Find where the given text appears and provide that cell's center as [X, Y] coordinate. 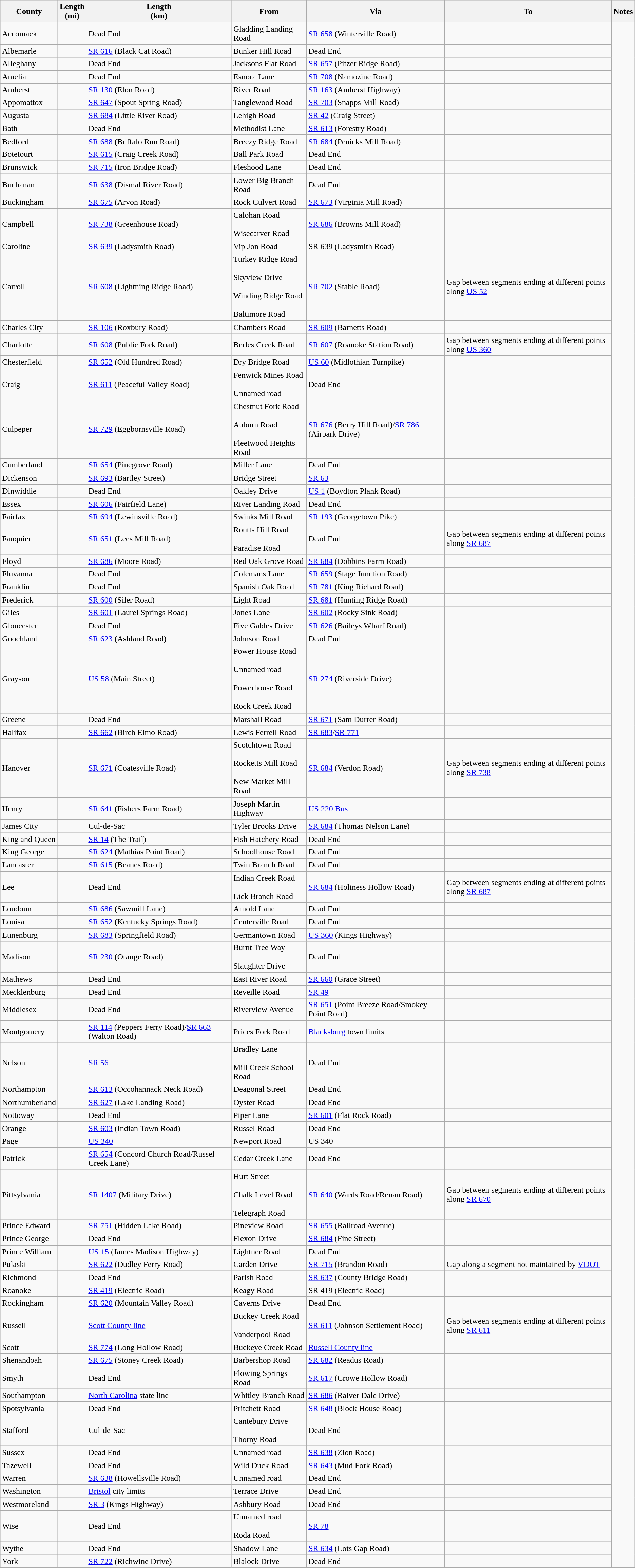
Esnora Lane [269, 77]
SR 617 (Crowe Hollow Road) [376, 1378]
Loudoun [29, 909]
SR 693 (Bartley Street) [159, 478]
US 15 (James Madison Highway) [159, 1252]
SR 651 (Point Breeze Road/Smokey Point Road) [376, 1010]
Hanover [29, 768]
Alleghany [29, 64]
SR 738 (Greenhouse Road) [159, 224]
Essex [29, 504]
Cantebury DriveThorny Road [269, 1430]
SR 78 [376, 1526]
Johnson Road [269, 639]
Jones Lane [269, 613]
Campbell [29, 224]
SR 688 (Buffalo Run Road) [159, 141]
Franklin [29, 587]
SR 63 [376, 478]
Whitley Branch Road [269, 1395]
SR 694 (Lewinsville Road) [159, 517]
US 220 Bus [376, 809]
King George [29, 852]
Craig [29, 384]
Rockingham [29, 1303]
From [269, 12]
Washington [29, 1491]
SR 613 (Forestry Road) [376, 128]
Gladding Landing Road [269, 33]
Calohan RoadWisecarver Road [269, 224]
Lightner Road [269, 1252]
Grayson [29, 679]
Length(km) [159, 12]
SR 638 (Dismal River Road) [159, 185]
Russel Road [269, 1128]
Middlesex [29, 1010]
Riverview Avenue [269, 1010]
County [29, 12]
Red Oak Grove Road [269, 561]
SR 600 (Siler Road) [159, 600]
SR 671 (Sam Durrer Road) [376, 719]
SR 684 (Little River Road) [159, 115]
SR 729 (Eggbornsville Road) [159, 429]
Northampton [29, 1089]
SR 657 (Pitzer Ridge Road) [376, 64]
SR 781 (King Richard Road) [376, 587]
York [29, 1561]
Colemans Lane [269, 574]
SR 686 (Raiver Dale Drive) [376, 1395]
Hurt StreetChalk Level RoadTelegraph Road [269, 1195]
SR 114 (Peppers Ferry Road)/SR 663 (Walton Road) [159, 1031]
SR 684 (Holiness Hollow Road) [376, 887]
SR 602 (Rocky Sink Road) [376, 613]
Henry [29, 809]
King and Queen [29, 839]
SR 660 (Grace Street) [376, 979]
Lee [29, 887]
SR 607 (Roanoke Station Road) [376, 345]
Culpeper [29, 429]
Indian Creek RoadLick Branch Road [269, 887]
Carden Drive [269, 1265]
SR 715 (Iron Bridge Road) [159, 167]
Mecklenburg [29, 992]
Shenandoah [29, 1360]
SR 715 (Brandon Road) [376, 1265]
River Road [269, 90]
Gap between segments ending at different points along SR 670 [528, 1195]
Patrick [29, 1158]
Buckeye Creek Road [269, 1347]
SR 615 (Beanes Road) [159, 865]
Pittsylvania [29, 1195]
Augusta [29, 115]
SR 676 (Berry Hill Road)/SR 786 (Airpark Drive) [376, 429]
Chestnut Fork RoadAuburn RoadFleetwood Heights Road [269, 429]
Gap between segments ending at different points along US 52 [528, 287]
SR 652 (Kentucky Springs Road) [159, 922]
SR 627 (Lake Landing Road) [159, 1102]
Pulaski [29, 1265]
SR 651 (Lees Mill Road) [159, 539]
Brunswick [29, 167]
SR 675 (Arvon Road) [159, 202]
Oyster Road [269, 1102]
Wythe [29, 1548]
Smyth [29, 1378]
SR 615 (Craig Creek Road) [159, 154]
Accomack [29, 33]
Germantown Road [269, 935]
Buckey Creek RoadVanderpool Road [269, 1325]
Louisa [29, 922]
Page [29, 1141]
Scott [29, 1347]
North Carolina state line [159, 1395]
SR 14 (The Trail) [159, 839]
SR 774 (Long Hollow Road) [159, 1347]
Fauquier [29, 539]
Botetourt [29, 154]
Caverns Drive [269, 1303]
Roanoke [29, 1290]
Lancaster [29, 865]
Dry Bridge Road [269, 362]
SR 130 (Elon Road) [159, 90]
Methodist Lane [269, 128]
Gap between segments ending at different points along SR 611 [528, 1325]
SR 634 (Lots Gap Road) [376, 1548]
SR 106 (Roxbury Road) [159, 327]
Pritchett Road [269, 1408]
Appomattox [29, 103]
Spanish Oak Road [269, 587]
Bunker Hill Road [269, 51]
Lower Big Branch Road [269, 185]
SR 641 (Fishers Farm Road) [159, 809]
Ball Park Road [269, 154]
Lehigh Road [269, 115]
SR 681 (Hunting Ridge Road) [376, 600]
SR 49 [376, 992]
Floyd [29, 561]
Amelia [29, 77]
Chambers Road [269, 327]
US 1 (Boydton Plank Road) [376, 491]
Routts Hill RoadParadise Road [269, 539]
Bath [29, 128]
SR 686 (Browns Mill Road) [376, 224]
SR 671 (Coatesville Road) [159, 768]
Amherst [29, 90]
Pineview Road [269, 1226]
SR 1407 (Military Drive) [159, 1195]
SR 609 (Barnetts Road) [376, 327]
Marshall Road [269, 719]
Miller Lane [269, 465]
Lewis Ferrell Road [269, 732]
SR 702 (Stable Road) [376, 287]
Charles City [29, 327]
SR 654 (Pinegrove Road) [159, 465]
Chesterfield [29, 362]
SR 42 (Craig Street) [376, 115]
Flexon Drive [269, 1239]
SR 654 (Concord Church Road/Russel Creek Lane) [159, 1158]
Buckingham [29, 202]
Joseph Martin Highway [269, 809]
SR 655 (Railroad Avenue) [376, 1226]
Twin Branch Road [269, 865]
Barbershop Road [269, 1360]
Length(mi) [72, 12]
Notes [623, 12]
Centerville Road [269, 922]
Berles Creek Road [269, 345]
Spotsylvania [29, 1408]
Unnamed roadRoda Road [269, 1526]
Blacksburg town limits [376, 1031]
Ashbury Road [269, 1504]
Dinwiddie [29, 491]
Warren [29, 1478]
Oakley Drive [269, 491]
SR 708 (Namozine Road) [376, 77]
Flowing Springs Road [269, 1378]
Sussex [29, 1452]
Goochland [29, 639]
Keagy Road [269, 1290]
Deagonal Street [269, 1089]
Cedar Creek Lane [269, 1158]
Swinks Mill Road [269, 517]
Wild Duck Road [269, 1465]
SR 684 (Fine Street) [376, 1239]
SR 662 (Birch Elmo Road) [159, 732]
Prince William [29, 1252]
SR 606 (Fairfield Lane) [159, 504]
Tanglewood Road [269, 103]
Gap along a segment not maintained by VDOT [528, 1265]
SR 637 (County Bridge Road) [376, 1277]
Southampton [29, 1395]
SR 626 (Baileys Wharf Road) [376, 626]
SR 608 (Lightning Ridge Road) [159, 287]
SR 675 (Stoney Creek Road) [159, 1360]
Stafford [29, 1430]
Vip Jon Road [269, 246]
Burnt Tree WaySlaughter Drive [269, 957]
Tyler Brooks Drive [269, 826]
SR 643 (Mud Fork Road) [376, 1465]
Richmond [29, 1277]
Tazewell [29, 1465]
Prices Fork Road [269, 1031]
Greene [29, 719]
Fairfax [29, 517]
Scott County line [159, 1325]
SR 684 (Verdon Road) [376, 768]
SR 640 (Wards Road/Renan Road) [376, 1195]
SR 608 (Public Fork Road) [159, 345]
SR 3 (Kings Highway) [159, 1504]
SR 684 (Dobbins Farm Road) [376, 561]
River Landing Road [269, 504]
Caroline [29, 246]
Five Gables Drive [269, 626]
Bradley LaneMill Creek School Road [269, 1063]
SR 611 (Johnson Settlement Road) [376, 1325]
SR 616 (Black Cat Road) [159, 51]
Wise [29, 1526]
Power House RoadUnnamed roadPowerhouse RoadRock Creek Road [269, 679]
SR 601 (Laurel Springs Road) [159, 613]
Fleshood Lane [269, 167]
Gap between segments ending at different points along SR 738 [528, 768]
To [528, 12]
Light Road [269, 600]
Nottoway [29, 1115]
US 58 (Main Street) [159, 679]
Carroll [29, 287]
East River Road [269, 979]
Bedford [29, 141]
Fluvanna [29, 574]
SR 658 (Winterville Road) [376, 33]
Schoolhouse Road [269, 852]
Russell [29, 1325]
Bristol city limits [159, 1491]
Piper Lane [269, 1115]
SR 603 (Indian Town Road) [159, 1128]
Bridge Street [269, 478]
SR 624 (Mathias Point Road) [159, 852]
SR 647 (Spout Spring Road) [159, 103]
Dickenson [29, 478]
Westmoreland [29, 1504]
SR 622 (Dudley Ferry Road) [159, 1265]
SR 684 (Penicks Mill Road) [376, 141]
Albemarle [29, 51]
SR 673 (Virginia Mill Road) [376, 202]
SR 703 (Snapps Mill Road) [376, 103]
SR 56 [159, 1063]
Gloucester [29, 626]
Scotchtown RoadRocketts Mill RoadNew Market Mill Road [269, 768]
SR 163 (Amherst Highway) [376, 90]
SR 684 (Thomas Nelson Lane) [376, 826]
SR 623 (Ashland Road) [159, 639]
Prince George [29, 1239]
Halifax [29, 732]
Buchanan [29, 185]
SR 230 (Orange Road) [159, 957]
SR 686 (Sawmill Lane) [159, 909]
SR 613 (Occohannack Neck Road) [159, 1089]
Jacksons Flat Road [269, 64]
SR 638 (Zion Road) [376, 1452]
Gap between segments ending at different points along US 360 [528, 345]
Russell County line [376, 1347]
SR 652 (Old Hundred Road) [159, 362]
Turkey Ridge RoadSkyview DriveWinding Ridge RoadBaltimore Road [269, 287]
SR 751 (Hidden Lake Road) [159, 1226]
Rock Culvert Road [269, 202]
Charlotte [29, 345]
Fenwick Mines RoadUnnamed road [269, 384]
SR 611 (Peaceful Valley Road) [159, 384]
Lunenburg [29, 935]
SR 722 (Richwine Drive) [159, 1561]
Newport Road [269, 1141]
SR 620 (Mountain Valley Road) [159, 1303]
Madison [29, 957]
Reveille Road [269, 992]
SR 648 (Block House Road) [376, 1408]
US 60 (Midlothian Turnpike) [376, 362]
Fish Hatchery Road [269, 839]
Frederick [29, 600]
Mathews [29, 979]
Via [376, 12]
SR 659 (Stage Junction Road) [376, 574]
Cumberland [29, 465]
SR 683 (Springfield Road) [159, 935]
Montgomery [29, 1031]
Orange [29, 1128]
Arnold Lane [269, 909]
SR 193 (Georgetown Pike) [376, 517]
SR 274 (Riverside Drive) [376, 679]
Breezy Ridge Road [269, 141]
SR 686 (Moore Road) [159, 561]
SR 601 (Flat Rock Road) [376, 1115]
Parish Road [269, 1277]
Prince Edward [29, 1226]
SR 682 (Readus Road) [376, 1360]
Nelson [29, 1063]
James City [29, 826]
Northumberland [29, 1102]
Shadow Lane [269, 1548]
SR 683/SR 771 [376, 732]
US 360 (Kings Highway) [376, 935]
Blalock Drive [269, 1561]
SR 638 (Howellsville Road) [159, 1478]
Giles [29, 613]
Terrace Drive [269, 1491]
